Identify which cell holds the provided text, then report its (X, Y) central coordinate. 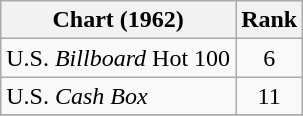
6 (270, 58)
U.S. Billboard Hot 100 (118, 58)
11 (270, 96)
Rank (270, 20)
U.S. Cash Box (118, 96)
Chart (1962) (118, 20)
